Pinpoint the cell where the given text exists, returning its (X, Y) midpoint coordinate. 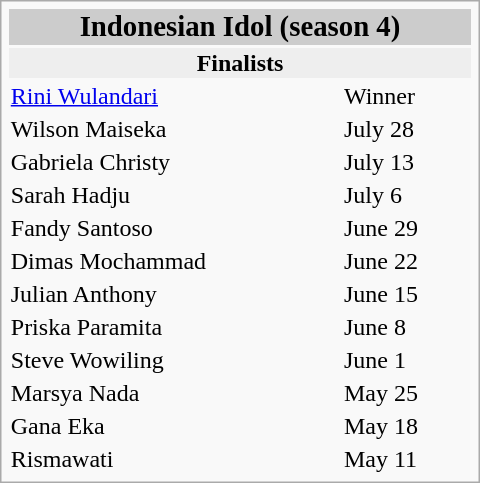
Winner (406, 96)
Dimas Mochammad (174, 261)
Indonesian Idol (season 4) (240, 27)
May 11 (406, 459)
June 15 (406, 294)
May 25 (406, 393)
Sarah Hadju (174, 195)
Rini Wulandari (174, 96)
July 13 (406, 162)
Fandy Santoso (174, 228)
Julian Anthony (174, 294)
June 8 (406, 327)
June 22 (406, 261)
July 6 (406, 195)
Finalists (240, 63)
Priska Paramita (174, 327)
Steve Wowiling (174, 360)
July 28 (406, 129)
Gabriela Christy (174, 162)
Marsya Nada (174, 393)
Wilson Maiseka (174, 129)
Gana Eka (174, 426)
June 29 (406, 228)
May 18 (406, 426)
June 1 (406, 360)
Rismawati (174, 459)
